Return [X, Y] of the center of cell containing provided text 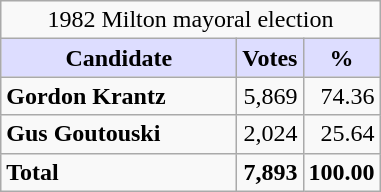
Gus Goutouski [119, 134]
25.64 [342, 134]
2,024 [270, 134]
% [342, 58]
Gordon Krantz [119, 96]
7,893 [270, 172]
Votes [270, 58]
5,869 [270, 96]
Total [119, 172]
74.36 [342, 96]
1982 Milton mayoral election [190, 20]
Candidate [119, 58]
100.00 [342, 172]
